Return the [x, y] coordinate for the center point of the cell that contains the specified text.  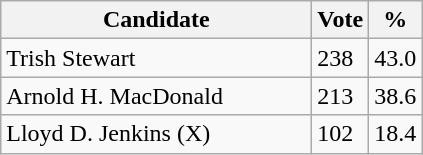
43.0 [396, 58]
Trish Stewart [156, 58]
213 [340, 96]
Lloyd D. Jenkins (X) [156, 134]
Arnold H. MacDonald [156, 96]
38.6 [396, 96]
% [396, 20]
238 [340, 58]
Candidate [156, 20]
Vote [340, 20]
18.4 [396, 134]
102 [340, 134]
